Provide the (X, Y) coordinate of the cell's center where the given text is located.  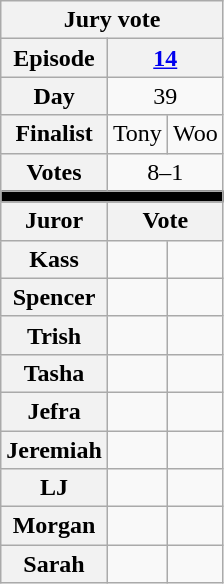
Trish (54, 335)
Jeremiah (54, 449)
Vote (165, 221)
Spencer (54, 297)
Woo (195, 134)
Tony (137, 134)
39 (165, 96)
Juror (54, 221)
Morgan (54, 526)
Day (54, 96)
8–1 (165, 172)
14 (165, 58)
Jefra (54, 411)
LJ (54, 488)
Kass (54, 259)
Finalist (54, 134)
Votes (54, 172)
Sarah (54, 564)
Episode (54, 58)
Jury vote (112, 20)
Tasha (54, 373)
